Capture the cell that displays the provided text and extract its [X, Y] central coordinate. 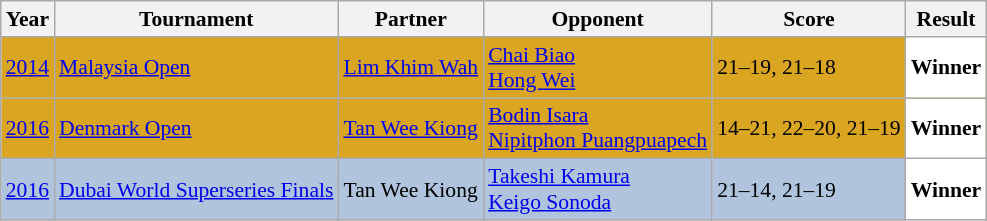
Malaysia Open [196, 68]
Chai Biao Hong Wei [598, 68]
Tournament [196, 19]
14–21, 22–20, 21–19 [809, 128]
2014 [28, 68]
21–14, 21–19 [809, 190]
Dubai World Superseries Finals [196, 190]
Lim Khim Wah [410, 68]
Denmark Open [196, 128]
Year [28, 19]
Partner [410, 19]
Score [809, 19]
Takeshi Kamura Keigo Sonoda [598, 190]
21–19, 21–18 [809, 68]
Bodin Isara Nipitphon Puangpuapech [598, 128]
Opponent [598, 19]
Result [946, 19]
